Return the [X, Y] coordinate for the center point of the cell that contains the specified text.  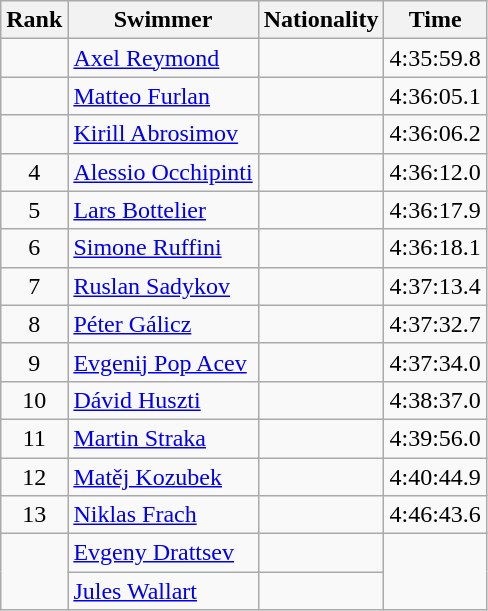
Rank [34, 20]
4:36:12.0 [435, 172]
4:35:59.8 [435, 58]
4 [34, 172]
11 [34, 438]
Niklas Frach [163, 515]
4:36:18.1 [435, 248]
13 [34, 515]
9 [34, 362]
5 [34, 210]
Nationality [321, 20]
Lars Bottelier [163, 210]
10 [34, 400]
Martin Straka [163, 438]
4:36:06.2 [435, 134]
8 [34, 324]
4:36:05.1 [435, 96]
4:36:17.9 [435, 210]
Time [435, 20]
Swimmer [163, 20]
4:46:43.6 [435, 515]
Ruslan Sadykov [163, 286]
4:39:56.0 [435, 438]
Evgenij Pop Acev [163, 362]
4:38:37.0 [435, 400]
Axel Reymond [163, 58]
Kirill Abrosimov [163, 134]
Jules Wallart [163, 591]
Péter Gálicz [163, 324]
4:40:44.9 [435, 477]
4:37:32.7 [435, 324]
Evgeny Drattsev [163, 553]
4:37:13.4 [435, 286]
4:37:34.0 [435, 362]
7 [34, 286]
6 [34, 248]
Dávid Huszti [163, 400]
Matteo Furlan [163, 96]
Matěj Kozubek [163, 477]
Simone Ruffini [163, 248]
12 [34, 477]
Alessio Occhipinti [163, 172]
